Pinpoint the cell where the given text exists, returning its (x, y) midpoint coordinate. 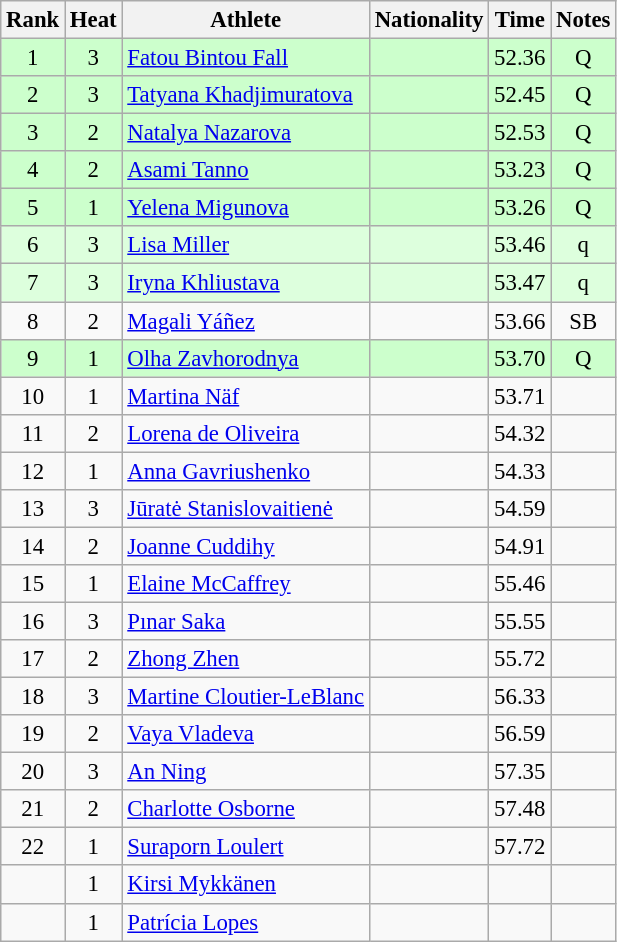
4 (33, 170)
22 (33, 847)
Kirsi Mykkänen (246, 885)
Martine Cloutier-LeBlanc (246, 697)
Notes (584, 20)
Pınar Saka (246, 621)
Iryna Khliustava (246, 283)
17 (33, 659)
54.32 (520, 433)
14 (33, 546)
13 (33, 509)
12 (33, 471)
Tatyana Khadjimuratova (246, 95)
52.45 (520, 95)
Elaine McCaffrey (246, 584)
55.46 (520, 584)
56.33 (520, 697)
11 (33, 433)
53.46 (520, 245)
Fatou Bintou Fall (246, 58)
18 (33, 697)
54.33 (520, 471)
Rank (33, 20)
Martina Näf (246, 396)
Heat (94, 20)
53.71 (520, 396)
54.91 (520, 546)
54.59 (520, 509)
7 (33, 283)
19 (33, 734)
Lorena de Oliveira (246, 433)
Joanne Cuddihy (246, 546)
15 (33, 584)
57.72 (520, 847)
53.70 (520, 358)
9 (33, 358)
53.26 (520, 208)
Athlete (246, 20)
Charlotte Osborne (246, 809)
Natalya Nazarova (246, 133)
Lisa Miller (246, 245)
Patrícia Lopes (246, 922)
Yelena Migunova (246, 208)
53.23 (520, 170)
10 (33, 396)
52.36 (520, 58)
Time (520, 20)
53.47 (520, 283)
Olha Zavhorodnya (246, 358)
55.55 (520, 621)
Suraporn Loulert (246, 847)
Vaya Vladeva (246, 734)
57.48 (520, 809)
53.66 (520, 321)
8 (33, 321)
Asami Tanno (246, 170)
Magali Yáñez (246, 321)
Jūratė Stanislovaitienė (246, 509)
16 (33, 621)
21 (33, 809)
SB (584, 321)
57.35 (520, 772)
5 (33, 208)
Anna Gavriushenko (246, 471)
An Ning (246, 772)
52.53 (520, 133)
55.72 (520, 659)
6 (33, 245)
20 (33, 772)
Nationality (428, 20)
Zhong Zhen (246, 659)
56.59 (520, 734)
